Return the [X, Y] coordinate for the center point of the cell that contains the specified text.  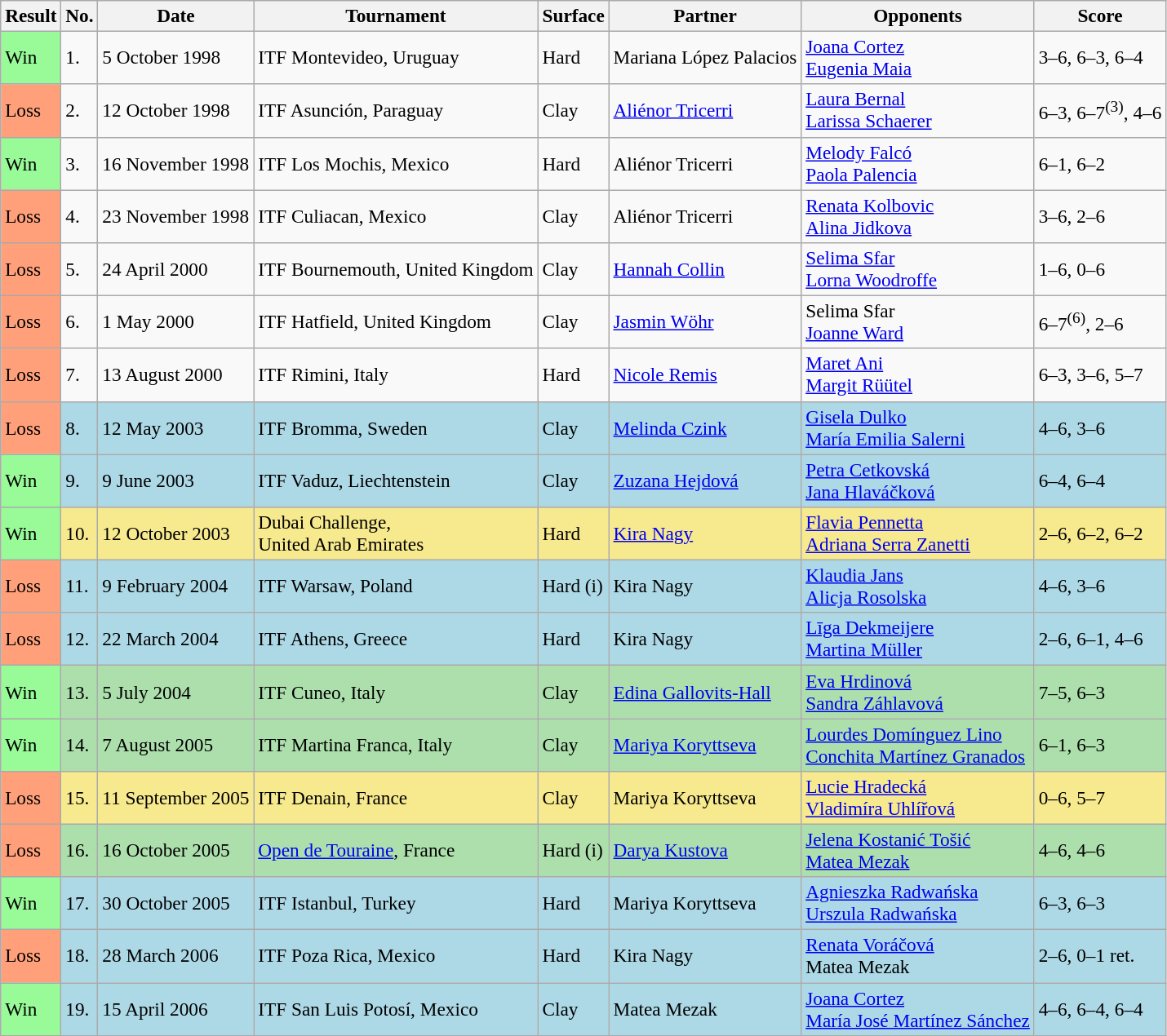
19. [80, 1008]
Melinda Czink [705, 427]
8. [80, 427]
ITF Martina Franca, Italy [396, 744]
Eva Hrdinová Sandra Záhlavová [917, 692]
Agnieszka Radwańska Urszula Radwańska [917, 904]
Edina Gallovits-Hall [705, 692]
2–6, 6–2, 6–2 [1100, 533]
16. [80, 850]
6. [80, 321]
13. [80, 692]
11. [80, 586]
6–3, 6–3 [1100, 904]
11 September 2005 [176, 798]
Lucie Hradecká Vladimíra Uhlířová [917, 798]
Tournament [396, 15]
Klaudia Jans Alicja Rosolska [917, 586]
Matea Mezak [705, 1008]
Zuzana Hejdová [705, 480]
ITF Los Mochis, Mexico [396, 163]
Surface [573, 15]
Opponents [917, 15]
5 July 2004 [176, 692]
4. [80, 215]
ITF Athens, Greece [396, 640]
15 April 2006 [176, 1008]
7–5, 6–3 [1100, 692]
3–6, 6–3, 6–4 [1100, 57]
9 February 2004 [176, 586]
17. [80, 904]
Joana Cortez Eugenia Maia [917, 57]
2. [80, 111]
6–3, 3–6, 5–7 [1100, 375]
6–7(6), 2–6 [1100, 321]
Selima Sfar Lorna Woodroffe [917, 269]
6–1, 6–3 [1100, 744]
Score [1100, 15]
14. [80, 744]
3–6, 2–6 [1100, 215]
16 October 2005 [176, 850]
Darya Kustova [705, 850]
16 November 1998 [176, 163]
Open de Touraine, France [396, 850]
7. [80, 375]
13 August 2000 [176, 375]
12 October 2003 [176, 533]
Petra Cetkovská Jana Hlaváčková [917, 480]
ITF Vaduz, Liechtenstein [396, 480]
2–6, 0–1 ret. [1100, 956]
Selima Sfar Joanne Ward [917, 321]
1–6, 0–6 [1100, 269]
Flavia Pennetta Adriana Serra Zanetti [917, 533]
Dubai Challenge, United Arab Emirates [396, 533]
ITF San Luis Potosí, Mexico [396, 1008]
15. [80, 798]
ITF Istanbul, Turkey [396, 904]
ITF Montevideo, Uruguay [396, 57]
4–6, 6–4, 6–4 [1100, 1008]
1. [80, 57]
30 October 2005 [176, 904]
Joana Cortez María José Martínez Sánchez [917, 1008]
Gisela Dulko María Emilia Salerni [917, 427]
Renata Kolbovic Alina Jidkova [917, 215]
Melody Falcó Paola Palencia [917, 163]
5 October 1998 [176, 57]
ITF Cuneo, Italy [396, 692]
9 June 2003 [176, 480]
Date [176, 15]
Hannah Collin [705, 269]
12 October 1998 [176, 111]
ITF Culiacan, Mexico [396, 215]
3. [80, 163]
ITF Asunción, Paraguay [396, 111]
Mariana López Palacios [705, 57]
ITF Rimini, Italy [396, 375]
Laura Bernal Larissa Schaerer [917, 111]
Partner [705, 15]
No. [80, 15]
6–3, 6–7(3), 4–6 [1100, 111]
12 May 2003 [176, 427]
22 March 2004 [176, 640]
Nicole Remis [705, 375]
0–6, 5–7 [1100, 798]
28 March 2006 [176, 956]
Jelena Kostanić Tošić Matea Mezak [917, 850]
Renata Voráčová Matea Mezak [917, 956]
Jasmin Wöhr [705, 321]
1 May 2000 [176, 321]
ITF Bromma, Sweden [396, 427]
6–4, 6–4 [1100, 480]
Result [31, 15]
6–1, 6–2 [1100, 163]
2–6, 6–1, 4–6 [1100, 640]
5. [80, 269]
ITF Hatfield, United Kingdom [396, 321]
Maret Ani Margit Rüütel [917, 375]
7 August 2005 [176, 744]
4–6, 4–6 [1100, 850]
23 November 1998 [176, 215]
ITF Poza Rica, Mexico [396, 956]
18. [80, 956]
Līga Dekmeijere Martina Müller [917, 640]
Lourdes Domínguez Lino Conchita Martínez Granados [917, 744]
ITF Bournemouth, United Kingdom [396, 269]
9. [80, 480]
ITF Denain, France [396, 798]
12. [80, 640]
24 April 2000 [176, 269]
10. [80, 533]
ITF Warsaw, Poland [396, 586]
